Capture the cell that displays the provided text and extract its [x, y] central coordinate. 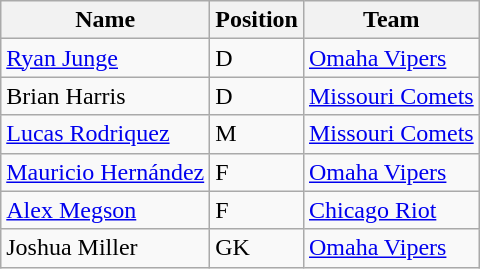
Position [257, 20]
Alex Megson [106, 210]
Team [391, 20]
M [257, 134]
Brian Harris [106, 96]
Lucas Rodriquez [106, 134]
Chicago Riot [391, 210]
Name [106, 20]
Ryan Junge [106, 58]
GK [257, 248]
Mauricio Hernández [106, 172]
Joshua Miller [106, 248]
